Return (x, y) of the center of cell containing provided text 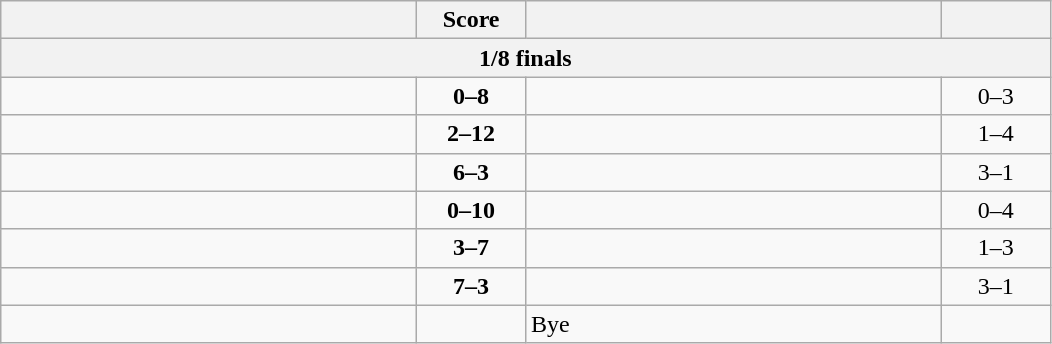
1–3 (996, 248)
1–4 (996, 134)
0–3 (996, 96)
1/8 finals (526, 58)
2–12 (472, 134)
3–7 (472, 248)
0–4 (996, 210)
Bye (733, 324)
Score (472, 20)
0–10 (472, 210)
7–3 (472, 286)
0–8 (472, 96)
6–3 (472, 172)
